Capture the cell that displays the provided text and extract its [x, y] central coordinate. 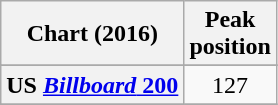
Chart (2016) [92, 34]
US Billboard 200 [92, 85]
127 [230, 85]
Peakposition [230, 34]
